Pinpoint the cell where the given text exists, returning its [X, Y] midpoint coordinate. 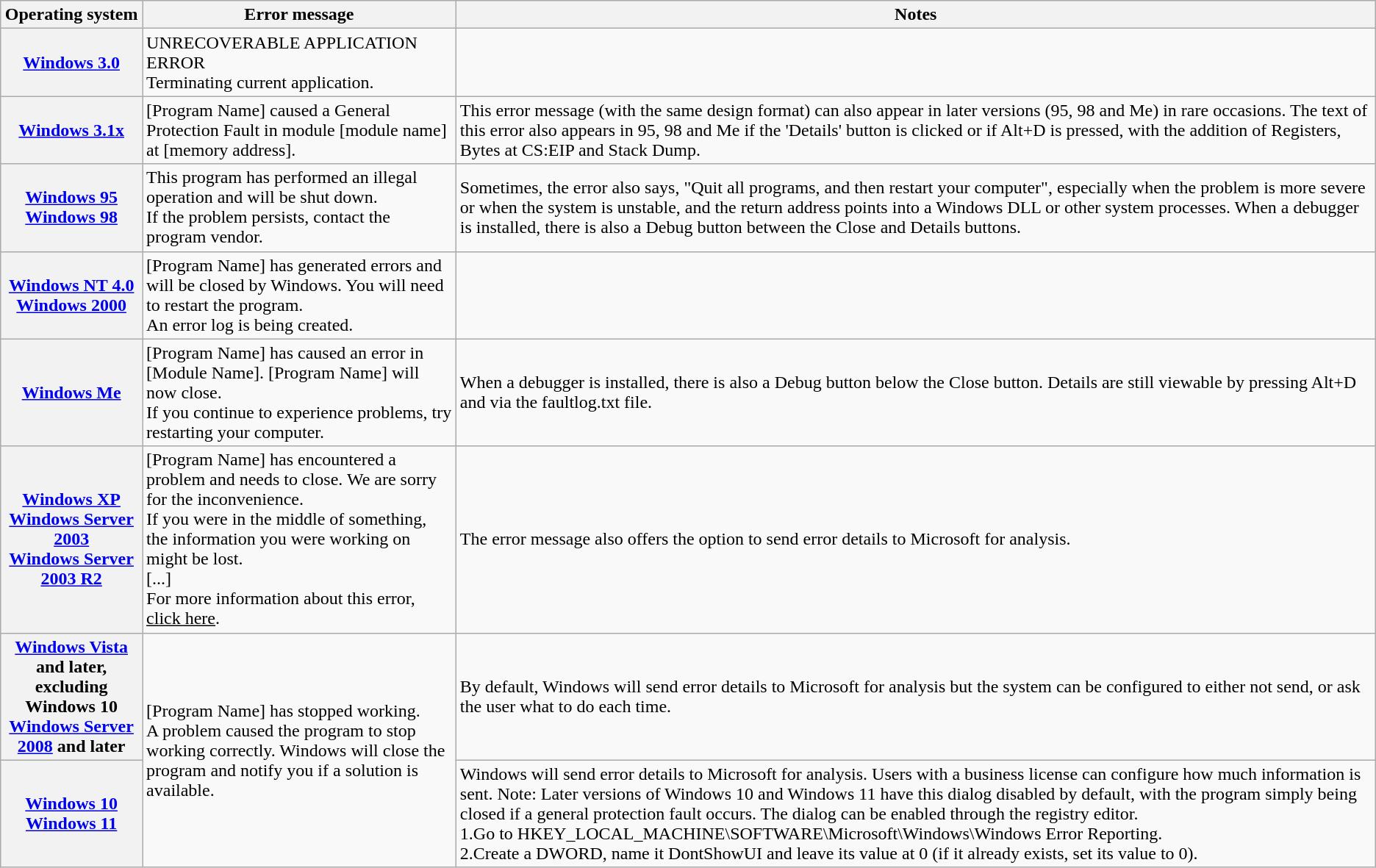
Error message [300, 15]
Windows NT 4.0Windows 2000 [72, 295]
Windows XPWindows Server 2003Windows Server 2003 R2 [72, 539]
Windows 3.1x [72, 130]
Windows Vista and later, excluding Windows 10Windows Server 2008 and later [72, 697]
Notes [916, 15]
This program has performed an illegal operation and will be shut down.If the problem persists, contact the program vendor. [300, 207]
Operating system [72, 15]
UNRECOVERABLE APPLICATION ERRORTerminating current application. [300, 62]
Windows 10Windows 11 [72, 814]
Windows 95Windows 98 [72, 207]
[Program Name] caused a General Protection Fault in module [module name] at [memory address]. [300, 130]
Windows Me [72, 392]
Windows 3.0 [72, 62]
[Program Name] has generated errors and will be closed by Windows. You will need to restart the program.An error log is being created. [300, 295]
The error message also offers the option to send error details to Microsoft for analysis. [916, 539]
